Extract the (x, y) coordinate from the center of the cell holding the provided text.  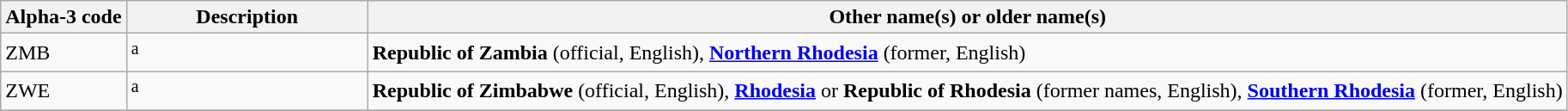
Other name(s) or older name(s) (967, 17)
Republic of Zambia (official, English), Northern Rhodesia (former, English) (967, 53)
Alpha-3 code (64, 17)
Republic of Zimbabwe (official, English), Rhodesia or Republic of Rhodesia (former names, English), Southern Rhodesia (former, English) (967, 91)
ZWE (64, 91)
ZMB (64, 53)
Description (247, 17)
